Return [X, Y] of the center of cell containing provided text 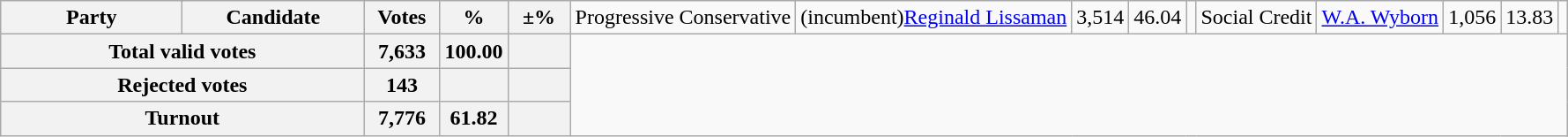
±% [539, 18]
Progressive Conservative [683, 18]
W.A. Wyborn [1380, 18]
100.00 [474, 51]
Social Credit [1257, 18]
7,633 [402, 51]
61.82 [474, 118]
7,776 [402, 118]
Turnout [182, 118]
46.04 [1158, 18]
Party [92, 18]
Candidate [273, 18]
1,056 [1472, 18]
% [474, 18]
Rejected votes [182, 85]
143 [402, 85]
(incumbent)Reginald Lissaman [934, 18]
Total valid votes [182, 51]
3,514 [1100, 18]
Votes [402, 18]
13.83 [1530, 18]
